Return the (X, Y) coordinate for the center point of the cell that contains the specified text.  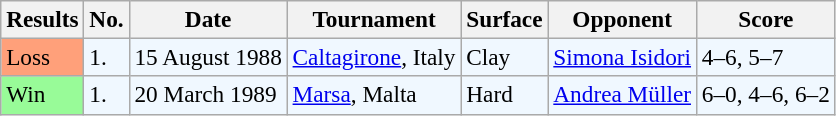
Caltagirone, Italy (374, 57)
Win (42, 95)
15 August 1988 (208, 57)
Tournament (374, 19)
Marsa, Malta (374, 95)
Simona Isidori (622, 57)
Loss (42, 57)
Surface (504, 19)
Opponent (622, 19)
Results (42, 19)
Date (208, 19)
Andrea Müller (622, 95)
6–0, 4–6, 6–2 (766, 95)
Clay (504, 57)
No. (106, 19)
Hard (504, 95)
Score (766, 19)
4–6, 5–7 (766, 57)
20 March 1989 (208, 95)
